Detect which cell encompasses the target text, then output its [x, y] center coordinate. 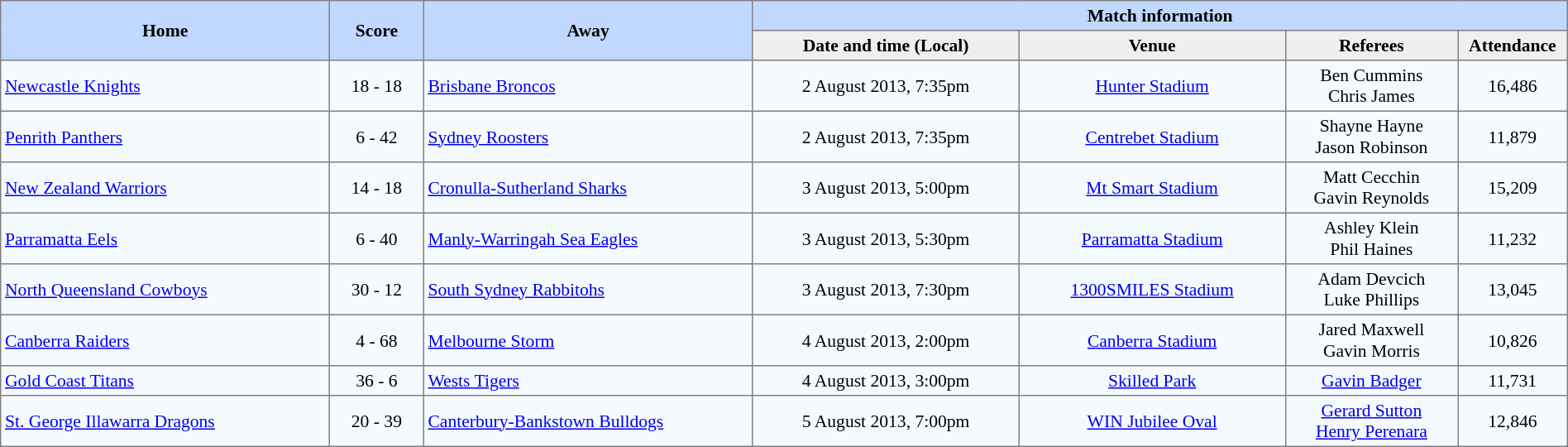
4 August 2013, 2:00pm [886, 340]
Newcastle Knights [165, 86]
11,879 [1513, 137]
Penrith Panthers [165, 137]
Gerard SuttonHenry Perenara [1371, 421]
Away [588, 31]
South Sydney Rabbitohs [588, 290]
Parramatta Eels [165, 238]
Ashley KleinPhil Haines [1371, 238]
Mt Smart Stadium [1152, 188]
Home [165, 31]
Gold Coast Titans [165, 381]
13,045 [1513, 290]
6 - 40 [377, 238]
36 - 6 [377, 381]
3 August 2013, 5:00pm [886, 188]
1300SMILES Stadium [1152, 290]
30 - 12 [377, 290]
15,209 [1513, 188]
Gavin Badger [1371, 381]
Hunter Stadium [1152, 86]
14 - 18 [377, 188]
Parramatta Stadium [1152, 238]
Wests Tigers [588, 381]
11,731 [1513, 381]
11,232 [1513, 238]
Skilled Park [1152, 381]
Shayne HayneJason Robinson [1371, 137]
Match information [1159, 16]
Score [377, 31]
Canterbury-Bankstown Bulldogs [588, 421]
4 August 2013, 3:00pm [886, 381]
Matt CecchinGavin Reynolds [1371, 188]
Referees [1371, 46]
20 - 39 [377, 421]
18 - 18 [377, 86]
Centrebet Stadium [1152, 137]
Attendance [1513, 46]
New Zealand Warriors [165, 188]
Date and time (Local) [886, 46]
Canberra Stadium [1152, 340]
Venue [1152, 46]
10,826 [1513, 340]
Jared MaxwellGavin Morris [1371, 340]
Canberra Raiders [165, 340]
12,846 [1513, 421]
3 August 2013, 5:30pm [886, 238]
St. George Illawarra Dragons [165, 421]
Brisbane Broncos [588, 86]
Sydney Roosters [588, 137]
Ben CumminsChris James [1371, 86]
6 - 42 [377, 137]
16,486 [1513, 86]
Adam DevcichLuke Phillips [1371, 290]
North Queensland Cowboys [165, 290]
4 - 68 [377, 340]
WIN Jubilee Oval [1152, 421]
3 August 2013, 7:30pm [886, 290]
Cronulla-Sutherland Sharks [588, 188]
Manly-Warringah Sea Eagles [588, 238]
Melbourne Storm [588, 340]
5 August 2013, 7:00pm [886, 421]
